Scan for the cell matching the given text and deliver its [X, Y] coordinate at center. 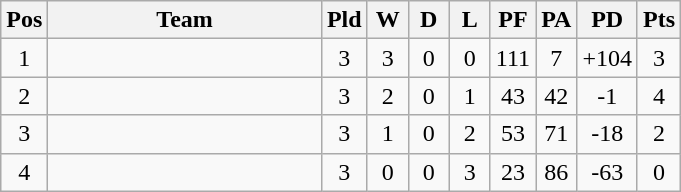
43 [512, 96]
42 [556, 96]
71 [556, 134]
-1 [608, 96]
23 [512, 172]
-63 [608, 172]
PA [556, 20]
86 [556, 172]
Pos [24, 20]
Pld [344, 20]
L [470, 20]
Team [185, 20]
53 [512, 134]
-18 [608, 134]
PF [512, 20]
PD [608, 20]
Pts [658, 20]
W [388, 20]
111 [512, 58]
D [428, 20]
7 [556, 58]
+104 [608, 58]
